Pinpoint the cell where the given text exists, returning its (x, y) midpoint coordinate. 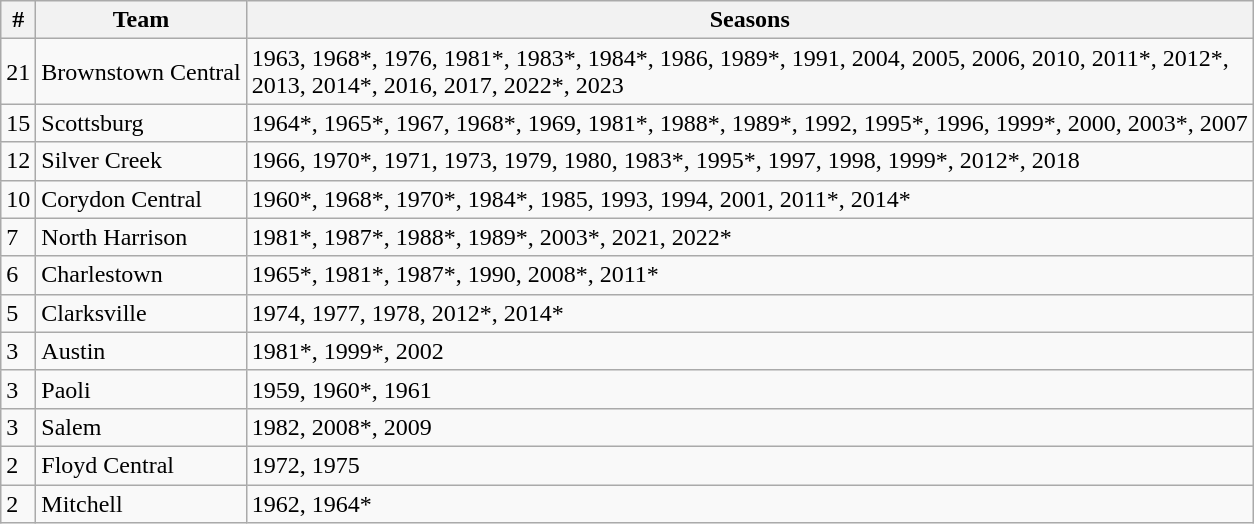
1962, 1964* (750, 503)
Seasons (750, 20)
Floyd Central (141, 465)
1972, 1975 (750, 465)
1981*, 1999*, 2002 (750, 351)
# (18, 20)
Corydon Central (141, 199)
15 (18, 123)
5 (18, 313)
Brownstown Central (141, 72)
1960*, 1968*, 1970*, 1984*, 1985, 1993, 1994, 2001, 2011*, 2014* (750, 199)
1982, 2008*, 2009 (750, 427)
1965*, 1981*, 1987*, 1990, 2008*, 2011* (750, 275)
North Harrison (141, 237)
Salem (141, 427)
1963, 1968*, 1976, 1981*, 1983*, 1984*, 1986, 1989*, 1991, 2004, 2005, 2006, 2010, 2011*, 2012*,2013, 2014*, 2016, 2017, 2022*, 2023 (750, 72)
6 (18, 275)
12 (18, 161)
1974, 1977, 1978, 2012*, 2014* (750, 313)
Silver Creek (141, 161)
1959, 1960*, 1961 (750, 389)
7 (18, 237)
Team (141, 20)
1964*, 1965*, 1967, 1968*, 1969, 1981*, 1988*, 1989*, 1992, 1995*, 1996, 1999*, 2000, 2003*, 2007 (750, 123)
Charlestown (141, 275)
Clarksville (141, 313)
21 (18, 72)
10 (18, 199)
1966, 1970*, 1971, 1973, 1979, 1980, 1983*, 1995*, 1997, 1998, 1999*, 2012*, 2018 (750, 161)
Austin (141, 351)
Paoli (141, 389)
Scottsburg (141, 123)
1981*, 1987*, 1988*, 1989*, 2003*, 2021, 2022* (750, 237)
Mitchell (141, 503)
